Identify which cell holds the provided text, then report its (x, y) central coordinate. 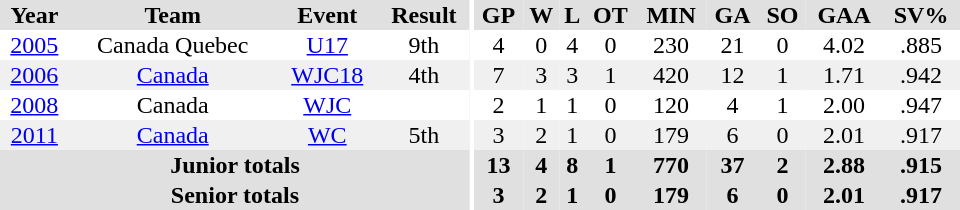
SO (782, 15)
9th (424, 45)
770 (672, 165)
.947 (921, 105)
SV% (921, 15)
120 (672, 105)
.885 (921, 45)
WJC (328, 105)
21 (732, 45)
U17 (328, 45)
.942 (921, 75)
Team (173, 15)
2.00 (844, 105)
2005 (34, 45)
13 (498, 165)
1.71 (844, 75)
12 (732, 75)
230 (672, 45)
Canada Quebec (173, 45)
4th (424, 75)
MIN (672, 15)
4.02 (844, 45)
WC (328, 135)
GAA (844, 15)
Year (34, 15)
5th (424, 135)
Result (424, 15)
GP (498, 15)
8 (572, 165)
Senior totals (235, 195)
Junior totals (235, 165)
2008 (34, 105)
7 (498, 75)
37 (732, 165)
420 (672, 75)
L (572, 15)
2011 (34, 135)
Event (328, 15)
GA (732, 15)
2006 (34, 75)
W (541, 15)
2.88 (844, 165)
.915 (921, 165)
OT (610, 15)
WJC18 (328, 75)
